Return (x, y) of the center of cell containing provided text 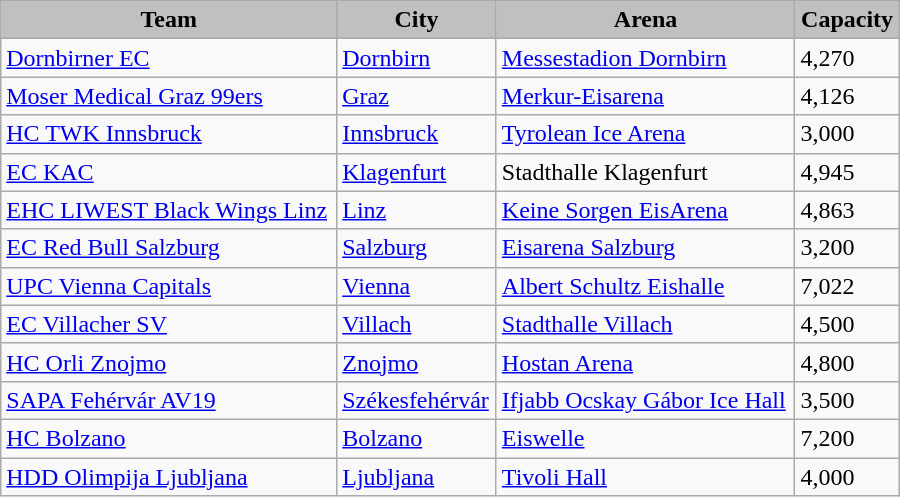
Stadthalle Villach (646, 324)
4,270 (847, 58)
HC TWK Innsbruck (169, 134)
Dornbirn (417, 58)
Keine Sorgen EisArena (646, 210)
Hostan Arena (646, 362)
Klagenfurt (417, 172)
Bolzano (417, 438)
Vienna (417, 286)
EC Red Bull Salzburg (169, 248)
4,945 (847, 172)
Albert Schultz Eishalle (646, 286)
4,000 (847, 477)
Messestadion Dornbirn (646, 58)
Merkur-Eisarena (646, 96)
4,500 (847, 324)
7,022 (847, 286)
EHC LIWEST Black Wings Linz (169, 210)
3,000 (847, 134)
Znojmo (417, 362)
Tyrolean Ice Arena (646, 134)
Innsbruck (417, 134)
City (417, 20)
HC Bolzano (169, 438)
3,500 (847, 400)
4,800 (847, 362)
4,126 (847, 96)
Ljubljana (417, 477)
Arena (646, 20)
SAPA Fehérvár AV19 (169, 400)
4,863 (847, 210)
HC Orli Znojmo (169, 362)
HDD Olimpija Ljubljana (169, 477)
3,200 (847, 248)
Eiswelle (646, 438)
Ifjabb Ocskay Gábor Ice Hall (646, 400)
UPC Vienna Capitals (169, 286)
Linz (417, 210)
EC Villacher SV (169, 324)
Graz (417, 96)
Székesfehérvár (417, 400)
Eisarena Salzburg (646, 248)
Tivoli Hall (646, 477)
Dornbirner EC (169, 58)
Villach (417, 324)
EC KAC (169, 172)
7,200 (847, 438)
Team (169, 20)
Stadthalle Klagenfurt (646, 172)
Salzburg (417, 248)
Capacity (847, 20)
Moser Medical Graz 99ers (169, 96)
